Extract the (X, Y) coordinate from the center of the cell holding the provided text.  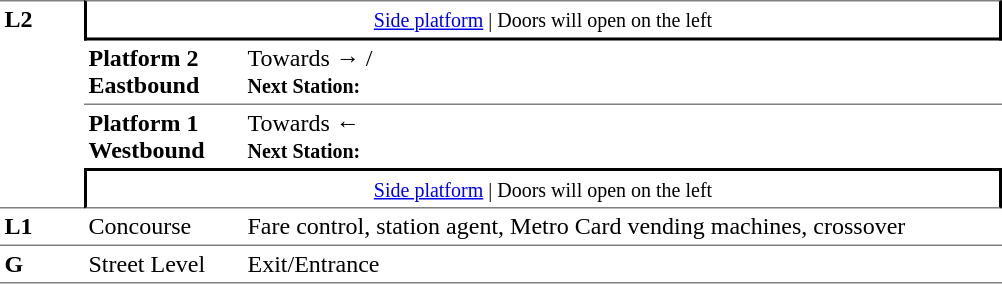
Concourse (164, 226)
Towards → / Next Station: (622, 72)
L2 (42, 104)
Street Level (164, 264)
Fare control, station agent, Metro Card vending machines, crossover (622, 226)
L1 (42, 226)
Exit/Entrance (622, 264)
Platform 1Westbound (164, 136)
Towards ← Next Station: (622, 136)
Platform 2Eastbound (164, 72)
G (42, 264)
